Identify which cell holds the provided text, then report its (x, y) central coordinate. 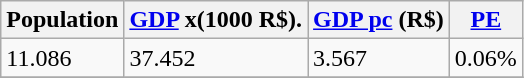
3.567 (379, 58)
11.086 (62, 58)
PE (486, 20)
GDP pc (R$) (379, 20)
Population (62, 20)
GDP x(1000 R$). (216, 20)
0.06% (486, 58)
37.452 (216, 58)
